Scan for the cell matching the given text and deliver its (x, y) coordinate at center. 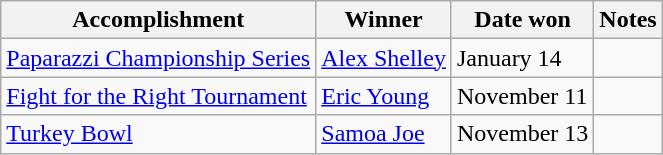
Paparazzi Championship Series (158, 58)
Date won (522, 20)
Eric Young (384, 96)
Winner (384, 20)
January 14 (522, 58)
Notes (628, 20)
Turkey Bowl (158, 134)
Accomplishment (158, 20)
November 11 (522, 96)
November 13 (522, 134)
Samoa Joe (384, 134)
Alex Shelley (384, 58)
Fight for the Right Tournament (158, 96)
